Scan for the cell matching the given text and deliver its [x, y] coordinate at center. 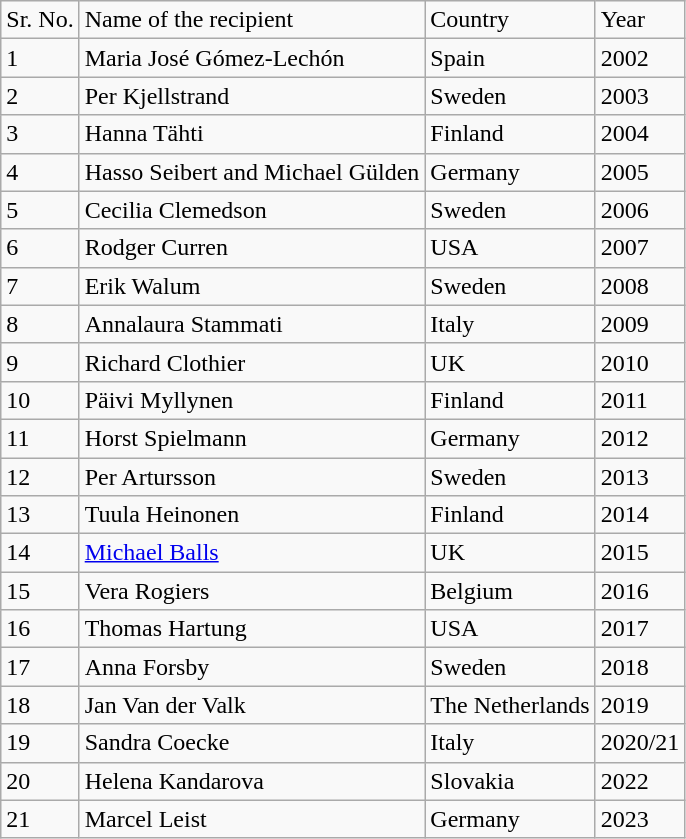
15 [40, 591]
2013 [640, 477]
Horst Spielmann [252, 438]
Erik Walum [252, 286]
20 [40, 781]
Slovakia [510, 781]
3 [40, 134]
Maria José Gómez-Lechón [252, 58]
9 [40, 362]
Per Artursson [252, 477]
Country [510, 20]
1 [40, 58]
16 [40, 629]
2007 [640, 248]
2019 [640, 705]
2004 [640, 134]
2015 [640, 553]
Belgium [510, 591]
The Netherlands [510, 705]
2006 [640, 210]
Helena Kandarova [252, 781]
2005 [640, 172]
2012 [640, 438]
Vera Rogiers [252, 591]
12 [40, 477]
2014 [640, 515]
Michael Balls [252, 553]
Name of the recipient [252, 20]
2022 [640, 781]
Annalaura Stammati [252, 324]
2008 [640, 286]
2023 [640, 819]
Richard Clothier [252, 362]
Päivi Myllynen [252, 400]
17 [40, 667]
Per Kjellstrand [252, 96]
19 [40, 743]
Cecilia Clemedson [252, 210]
Year [640, 20]
2020/21 [640, 743]
18 [40, 705]
2010 [640, 362]
10 [40, 400]
Sandra Coecke [252, 743]
Spain [510, 58]
5 [40, 210]
Marcel Leist [252, 819]
Sr. No. [40, 20]
2003 [640, 96]
2016 [640, 591]
Hasso Seibert and Michael Gülden [252, 172]
Anna Forsby [252, 667]
2011 [640, 400]
2018 [640, 667]
2017 [640, 629]
2 [40, 96]
6 [40, 248]
Hanna Tähti [252, 134]
Thomas Hartung [252, 629]
Jan Van der Valk [252, 705]
8 [40, 324]
Tuula Heinonen [252, 515]
14 [40, 553]
7 [40, 286]
4 [40, 172]
2002 [640, 58]
13 [40, 515]
2009 [640, 324]
Rodger Curren [252, 248]
21 [40, 819]
11 [40, 438]
